Search for the cell housing the specified text and yield its [x, y] center coordinate. 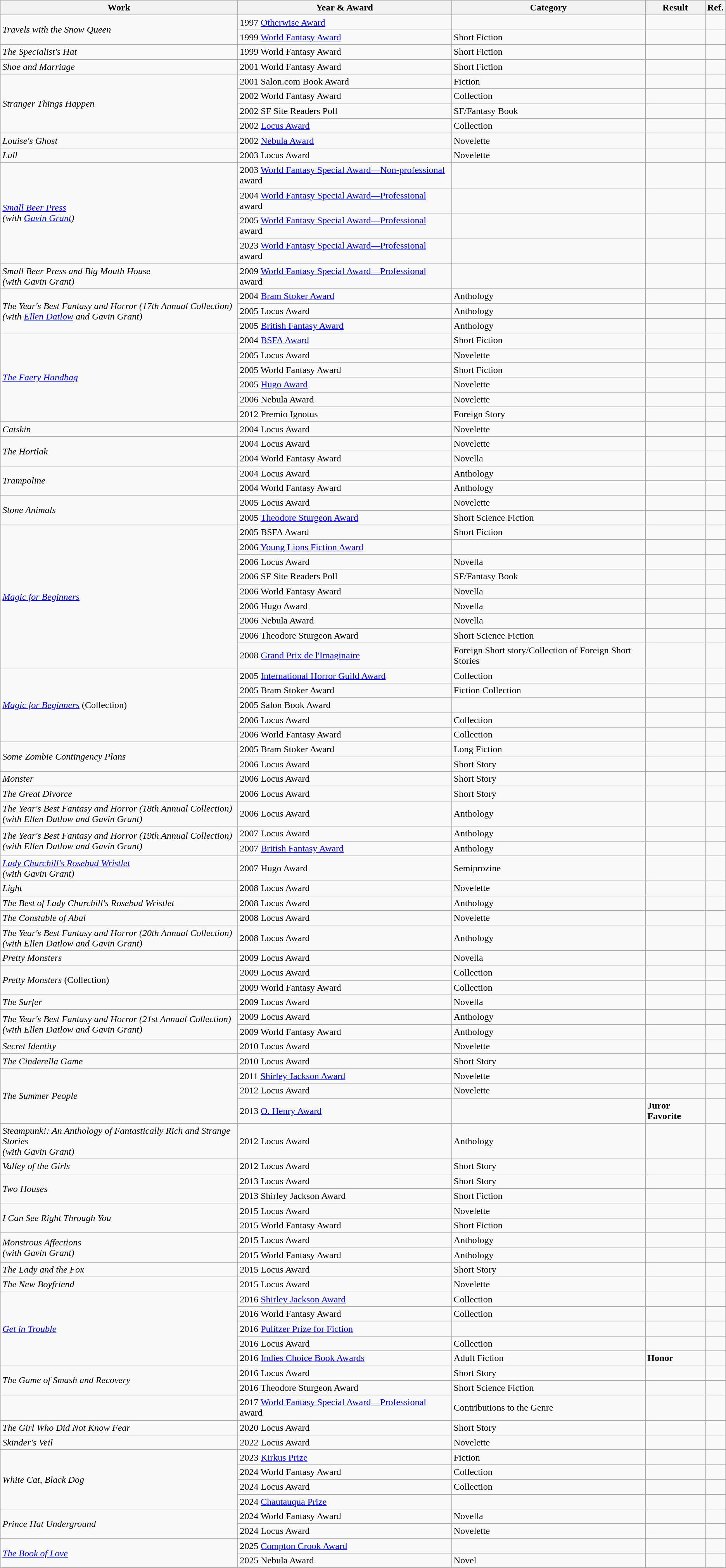
Small Beer Press and Big Mouth House(with Gavin Grant) [119, 276]
2007 Locus Award [345, 834]
Juror Favorite [675, 1110]
2025 Nebula Award [345, 1561]
White Cat, Black Dog [119, 1479]
Skinder's Veil [119, 1442]
Travels with the Snow Queen [119, 30]
The Constable of Abal [119, 918]
2024 Chautauqua Prize [345, 1502]
2004 Bram Stoker Award [345, 296]
2005 Hugo Award [345, 385]
Pretty Monsters (Collection) [119, 980]
Magic for Beginners (Collection) [119, 705]
The Best of Lady Churchill's Rosebud Wristlet [119, 903]
Secret Identity [119, 1046]
2022 Locus Award [345, 1442]
Result [675, 8]
Stranger Things Happen [119, 104]
The Specialist's Hat [119, 52]
2013 Locus Award [345, 1181]
2006 Hugo Award [345, 606]
The Book of Love [119, 1553]
2004 World Fantasy Special Award—Professional award [345, 200]
Foreign Story [548, 414]
2001 World Fantasy Award [345, 67]
Shoe and Marriage [119, 67]
The New Boyfriend [119, 1285]
2006 Young Lions Fiction Award [345, 547]
Lady Churchill's Rosebud Wristlet(with Gavin Grant) [119, 869]
2013 Shirley Jackson Award [345, 1196]
2006 Theodore Sturgeon Award [345, 635]
2002 SF Site Readers Poll [345, 111]
Novel [548, 1561]
2016 World Fantasy Award [345, 1314]
The Year's Best Fantasy and Horror (18th Annual Collection)(with Ellen Datlow and Gavin Grant) [119, 813]
2009 World Fantasy Special Award—Professional award [345, 276]
The Girl Who Did Not Know Fear [119, 1428]
Valley of the Girls [119, 1166]
Stone Animals [119, 510]
2003 Locus Award [345, 155]
2004 BSFA Award [345, 340]
The Summer People [119, 1096]
The Year's Best Fantasy and Horror (21st Annual Collection)(with Ellen Datlow and Gavin Grant) [119, 1024]
Contributions to the Genre [548, 1407]
The Surfer [119, 1002]
2016 Indies Choice Book Awards [345, 1358]
Get in Trouble [119, 1329]
I Can See Right Through You [119, 1218]
Long Fiction [548, 749]
Light [119, 888]
2008 Grand Prix de l'Imaginaire [345, 655]
The Great Divorce [119, 794]
2001 Salon.com Book Award [345, 81]
2011 Shirley Jackson Award [345, 1076]
2016 Shirley Jackson Award [345, 1299]
The Faery Handbag [119, 377]
2007 Hugo Award [345, 869]
Ref. [715, 8]
Year & Award [345, 8]
Pretty Monsters [119, 958]
Small Beer Press(with Gavin Grant) [119, 213]
2020 Locus Award [345, 1428]
Monster [119, 779]
2006 SF Site Readers Poll [345, 577]
The Year's Best Fantasy and Horror (19th Annual Collection)(with Ellen Datlow and Gavin Grant) [119, 841]
2005 BSFA Award [345, 532]
Catskin [119, 429]
Adult Fiction [548, 1358]
Fiction Collection [548, 690]
2005 British Fantasy Award [345, 326]
1997 Otherwise Award [345, 22]
2005 International Horror Guild Award [345, 675]
Trampoline [119, 481]
2005 World Fantasy Special Award—Professional award [345, 226]
Semiprozine [548, 869]
The Lady and the Fox [119, 1270]
Steampunk!: An Anthology of Fantastically Rich and Strange Stories(with Gavin Grant) [119, 1141]
2005 Theodore Sturgeon Award [345, 518]
2012 Premio Ignotus [345, 414]
2023 Kirkus Prize [345, 1457]
2005 World Fantasy Award [345, 370]
2016 Pulitzer Prize for Fiction [345, 1329]
The Hortlak [119, 451]
Some Zombie Contingency Plans [119, 757]
Foreign Short story/Collection of Foreign Short Stories [548, 655]
2023 World Fantasy Special Award—Professional award [345, 251]
Prince Hat Underground [119, 1524]
2016 Theodore Sturgeon Award [345, 1388]
The Year's Best Fantasy and Horror (20th Annual Collection)(with Ellen Datlow and Gavin Grant) [119, 938]
Louise's Ghost [119, 140]
Lull [119, 155]
Monstrous Affections(with Gavin Grant) [119, 1247]
2003 World Fantasy Special Award—Non-professional award [345, 175]
2002 World Fantasy Award [345, 96]
Two Houses [119, 1188]
2002 Locus Award [345, 126]
Work [119, 8]
Honor [675, 1358]
2007 British Fantasy Award [345, 848]
The Cinderella Game [119, 1061]
Category [548, 8]
Magic for Beginners [119, 597]
2005 Salon Book Award [345, 705]
2002 Nebula Award [345, 140]
The Game of Smash and Recovery [119, 1380]
The Year's Best Fantasy and Horror (17th Annual Collection)(with Ellen Datlow and Gavin Grant) [119, 311]
2025 Compton Crook Award [345, 1546]
2017 World Fantasy Special Award—Professional award [345, 1407]
2013 O. Henry Award [345, 1110]
